Locate the cell with the specified text and output its (x, y) center coordinate. 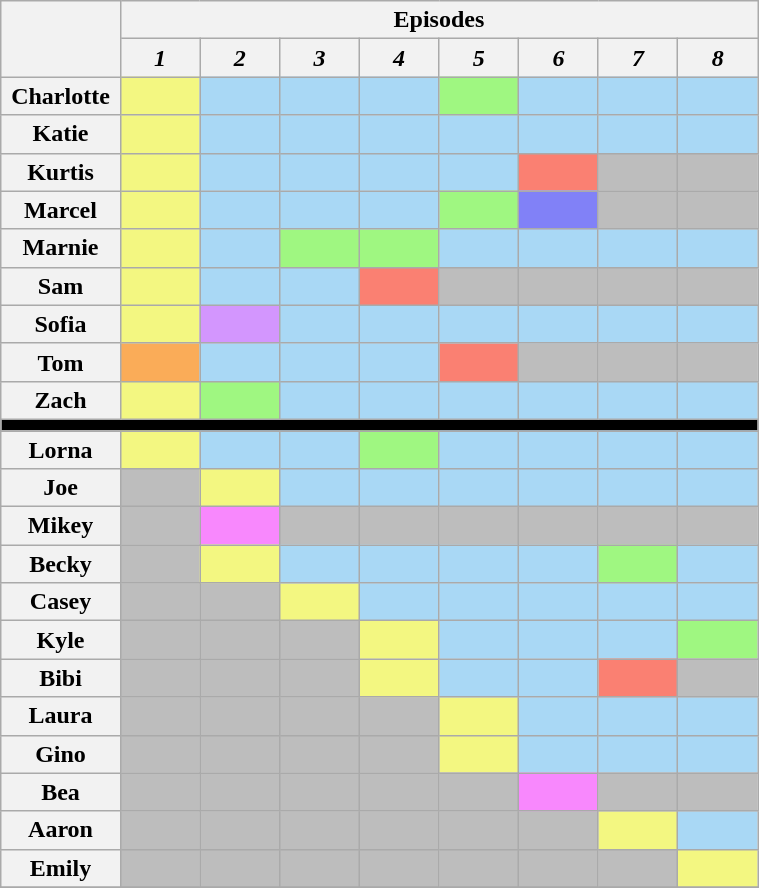
Sofia (61, 324)
2 (240, 58)
8 (718, 58)
Kyle (61, 640)
3 (320, 58)
6 (559, 58)
Tom (61, 362)
Kurtis (61, 172)
Sam (61, 286)
Marnie (61, 248)
Aaron (61, 830)
Marcel (61, 210)
Katie (61, 134)
Bea (61, 792)
5 (479, 58)
Casey (61, 602)
Bibi (61, 678)
Episodes (438, 20)
Charlotte (61, 96)
Mikey (61, 526)
Emily (61, 868)
Lorna (61, 449)
1 (160, 58)
Laura (61, 716)
Becky (61, 564)
7 (638, 58)
Joe (61, 488)
Gino (61, 754)
Zach (61, 400)
4 (399, 58)
